Identify which cell holds the provided text, then report its [x, y] central coordinate. 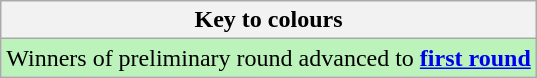
Winners of preliminary round advanced to first round [269, 58]
Key to colours [269, 20]
